Return [X, Y] of the center of cell containing provided text 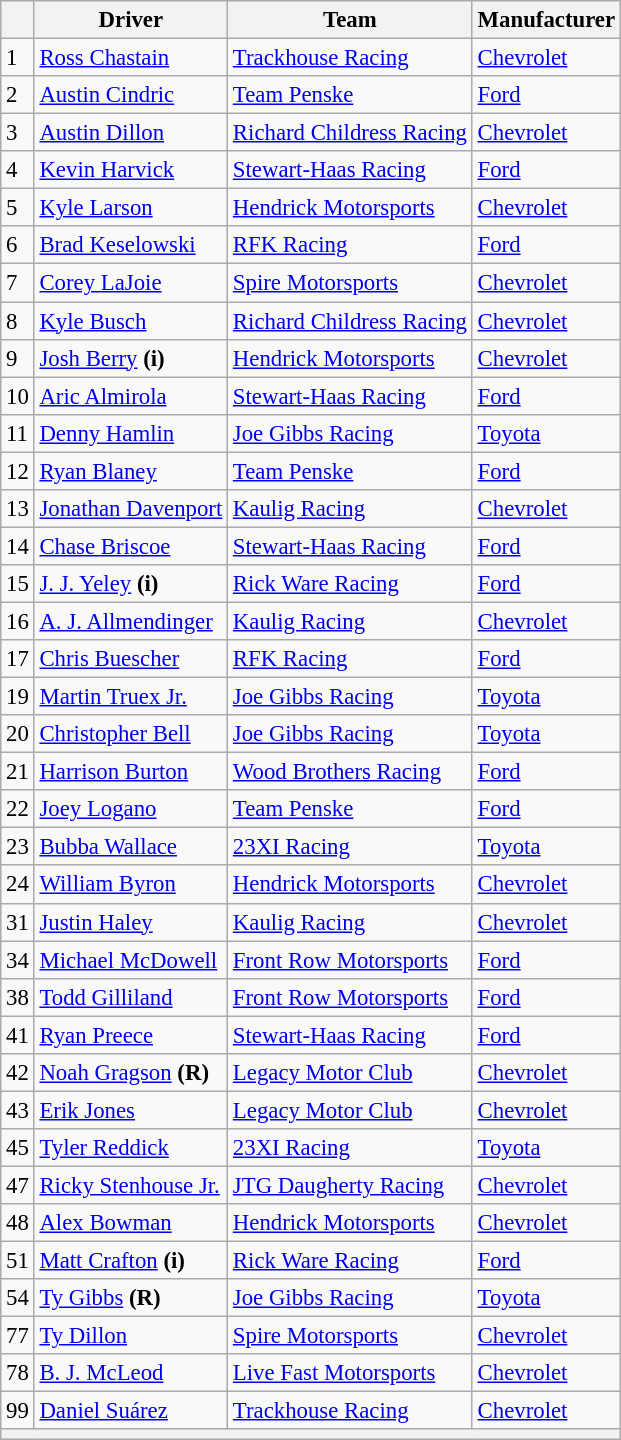
A. J. Allmendinger [130, 621]
Martin Truex Jr. [130, 697]
Wood Brothers Racing [350, 772]
Ross Chastain [130, 58]
43 [18, 1110]
Ty Dillon [130, 1336]
10 [18, 396]
Harrison Burton [130, 772]
William Byron [130, 885]
Daniel Suárez [130, 1411]
Kyle Busch [130, 321]
34 [18, 960]
Josh Berry (i) [130, 358]
11 [18, 433]
77 [18, 1336]
Michael McDowell [130, 960]
Ryan Blaney [130, 471]
Chase Briscoe [130, 546]
Corey LaJoie [130, 283]
9 [18, 358]
Austin Cindric [130, 95]
J. J. Yeley (i) [130, 584]
Ricky Stenhouse Jr. [130, 1185]
Manufacturer [546, 20]
Matt Crafton (i) [130, 1261]
48 [18, 1223]
24 [18, 885]
20 [18, 734]
Bubba Wallace [130, 847]
Chris Buescher [130, 659]
Alex Bowman [130, 1223]
Driver [130, 20]
2 [18, 95]
78 [18, 1373]
23 [18, 847]
42 [18, 1073]
Kyle Larson [130, 208]
38 [18, 997]
Christopher Bell [130, 734]
Tyler Reddick [130, 1148]
Brad Keselowski [130, 245]
5 [18, 208]
13 [18, 509]
51 [18, 1261]
54 [18, 1298]
4 [18, 170]
19 [18, 697]
45 [18, 1148]
14 [18, 546]
Aric Almirola [130, 396]
Austin Dillon [130, 133]
7 [18, 283]
Team [350, 20]
47 [18, 1185]
17 [18, 659]
Kevin Harvick [130, 170]
6 [18, 245]
3 [18, 133]
Justin Haley [130, 922]
B. J. McLeod [130, 1373]
Live Fast Motorsports [350, 1373]
22 [18, 809]
21 [18, 772]
31 [18, 922]
JTG Daugherty Racing [350, 1185]
16 [18, 621]
Jonathan Davenport [130, 509]
15 [18, 584]
41 [18, 1035]
Joey Logano [130, 809]
Noah Gragson (R) [130, 1073]
12 [18, 471]
Todd Gilliland [130, 997]
Ty Gibbs (R) [130, 1298]
Ryan Preece [130, 1035]
8 [18, 321]
Erik Jones [130, 1110]
Denny Hamlin [130, 433]
99 [18, 1411]
1 [18, 58]
